Extract the [x, y] coordinate from the center of the cell holding the provided text.  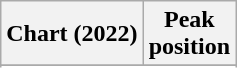
Chart (2022) [72, 34]
Peakposition [189, 34]
